Find where the given text appears and provide that cell's center as (X, Y) coordinate. 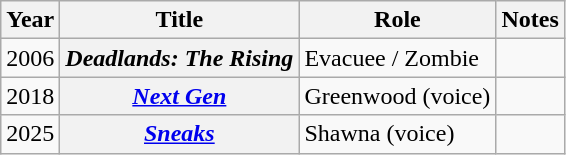
Next Gen (180, 96)
Shawna (voice) (398, 134)
Greenwood (voice) (398, 96)
Role (398, 20)
Year (30, 20)
2025 (30, 134)
Title (180, 20)
2018 (30, 96)
Sneaks (180, 134)
Deadlands: The Rising (180, 58)
Evacuee / Zombie (398, 58)
Notes (530, 20)
2006 (30, 58)
